Provide the [X, Y] coordinate of the cell's center where the given text is located.  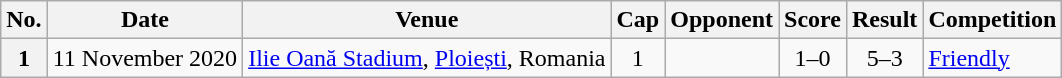
No. [24, 20]
1–0 [812, 58]
Ilie Oană Stadium, Ploiești, Romania [427, 58]
Score [812, 20]
Result [884, 20]
Cap [638, 20]
Date [144, 20]
11 November 2020 [144, 58]
5–3 [884, 58]
Friendly [992, 58]
Venue [427, 20]
Competition [992, 20]
Opponent [722, 20]
